Locate the cell with the specified text and output its (X, Y) center coordinate. 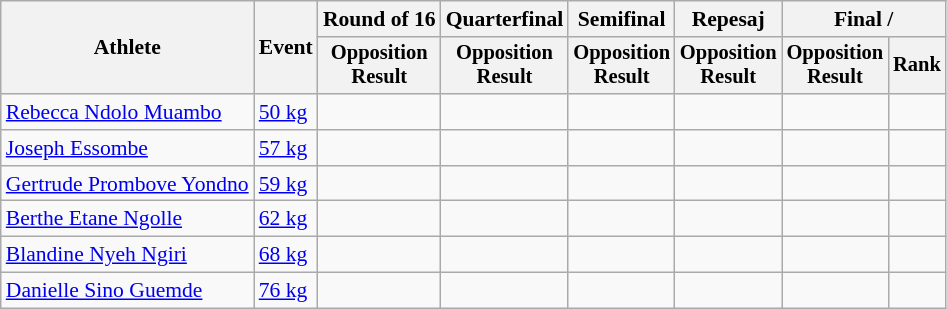
50 kg (286, 112)
62 kg (286, 219)
Quarterfinal (505, 19)
57 kg (286, 148)
Final / (864, 19)
Blandine Nyeh Ngiri (128, 255)
Athlete (128, 48)
Round of 16 (380, 19)
76 kg (286, 291)
Semifinal (622, 19)
68 kg (286, 255)
Gertrude Prombove Yondno (128, 184)
Event (286, 48)
Joseph Essombe (128, 148)
Berthe Etane Ngolle (128, 219)
Rebecca Ndolo Muambo (128, 112)
59 kg (286, 184)
Repesaj (728, 19)
Rank (917, 66)
Danielle Sino Guemde (128, 291)
